Search for the cell housing the specified text and yield its [x, y] center coordinate. 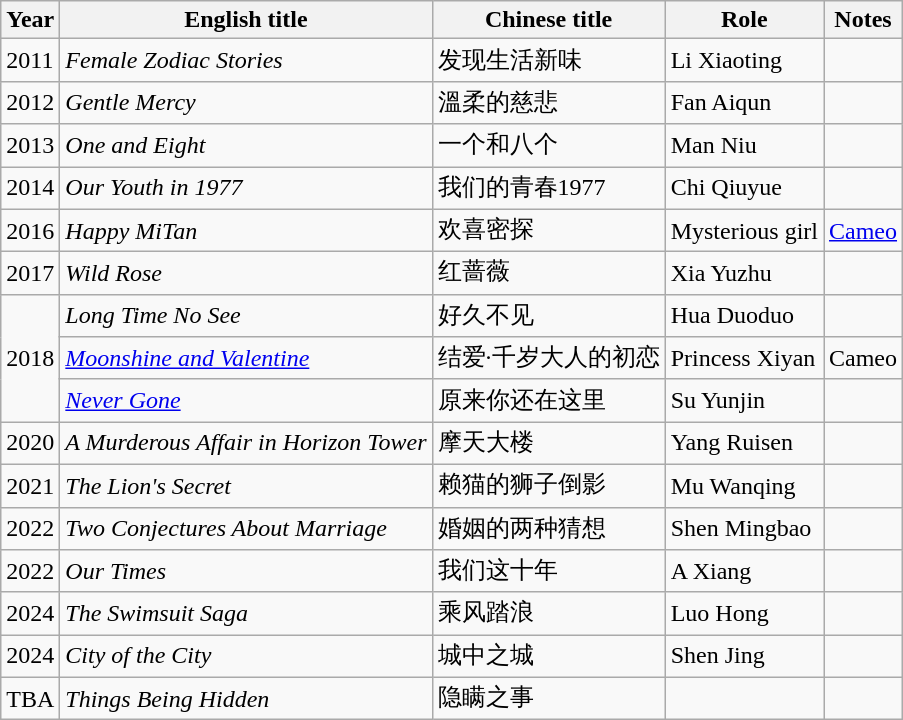
赖猫的狮子倒影 [548, 486]
2011 [30, 60]
Moonshine and Valentine [246, 358]
English title [246, 20]
婚姻的两种猜想 [548, 528]
Princess Xiyan [744, 358]
Two Conjectures About Marriage [246, 528]
Su Yunjin [744, 400]
Long Time No See [246, 316]
Our Times [246, 572]
Our Youth in 1977 [246, 188]
2017 [30, 274]
结爱·千岁大人的初恋 [548, 358]
隐瞒之事 [548, 698]
2014 [30, 188]
发现生活新味 [548, 60]
摩天大楼 [548, 444]
Li Xiaoting [744, 60]
Man Niu [744, 146]
Female Zodiac Stories [246, 60]
Happy MiTan [246, 230]
溫柔的慈悲 [548, 102]
我们的青春1977 [548, 188]
Chi Qiuyue [744, 188]
Mu Wanqing [744, 486]
A Murderous Affair in Horizon Tower [246, 444]
Yang Ruisen [744, 444]
红蔷薇 [548, 274]
Gentle Mercy [246, 102]
Luo Hong [744, 614]
TBA [30, 698]
乘风踏浪 [548, 614]
Hua Duoduo [744, 316]
Fan Aiqun [744, 102]
The Lion's Secret [246, 486]
Never Gone [246, 400]
2016 [30, 230]
Mysterious girl [744, 230]
Shen Mingbao [744, 528]
Xia Yuzhu [744, 274]
Things Being Hidden [246, 698]
A Xiang [744, 572]
2018 [30, 358]
The Swimsuit Saga [246, 614]
好久不见 [548, 316]
Notes [864, 20]
Shen Jing [744, 656]
2020 [30, 444]
Chinese title [548, 20]
2021 [30, 486]
我们这十年 [548, 572]
One and Eight [246, 146]
City of the City [246, 656]
原来你还在这里 [548, 400]
欢喜密探 [548, 230]
一个和八个 [548, 146]
城中之城 [548, 656]
Year [30, 20]
2012 [30, 102]
2013 [30, 146]
Role [744, 20]
Wild Rose [246, 274]
